Locate the cell with the specified text and output its [x, y] center coordinate. 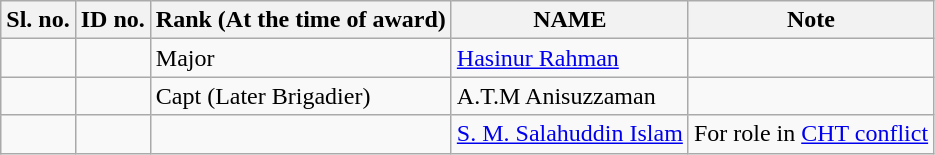
For role in CHT conflict [810, 134]
NAME [570, 20]
Hasinur Rahman [570, 58]
Sl. no. [38, 20]
Major [300, 58]
S. M. Salahuddin Islam [570, 134]
Capt (Later Brigadier) [300, 96]
A.T.M Anisuzzaman [570, 96]
Rank (At the time of award) [300, 20]
ID no. [112, 20]
Note [810, 20]
